From the cell containing the given text, extract its center point as [x, y] coordinate. 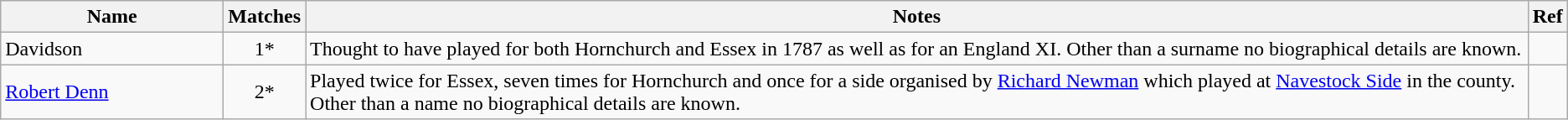
Matches [265, 17]
Notes [917, 17]
Ref [1548, 17]
Robert Denn [112, 92]
Name [112, 17]
Thought to have played for both Hornchurch and Essex in 1787 as well as for an England XI. Other than a surname no biographical details are known. [917, 49]
Davidson [112, 49]
2* [265, 92]
1* [265, 49]
